Identify which cell holds the provided text, then report its (X, Y) central coordinate. 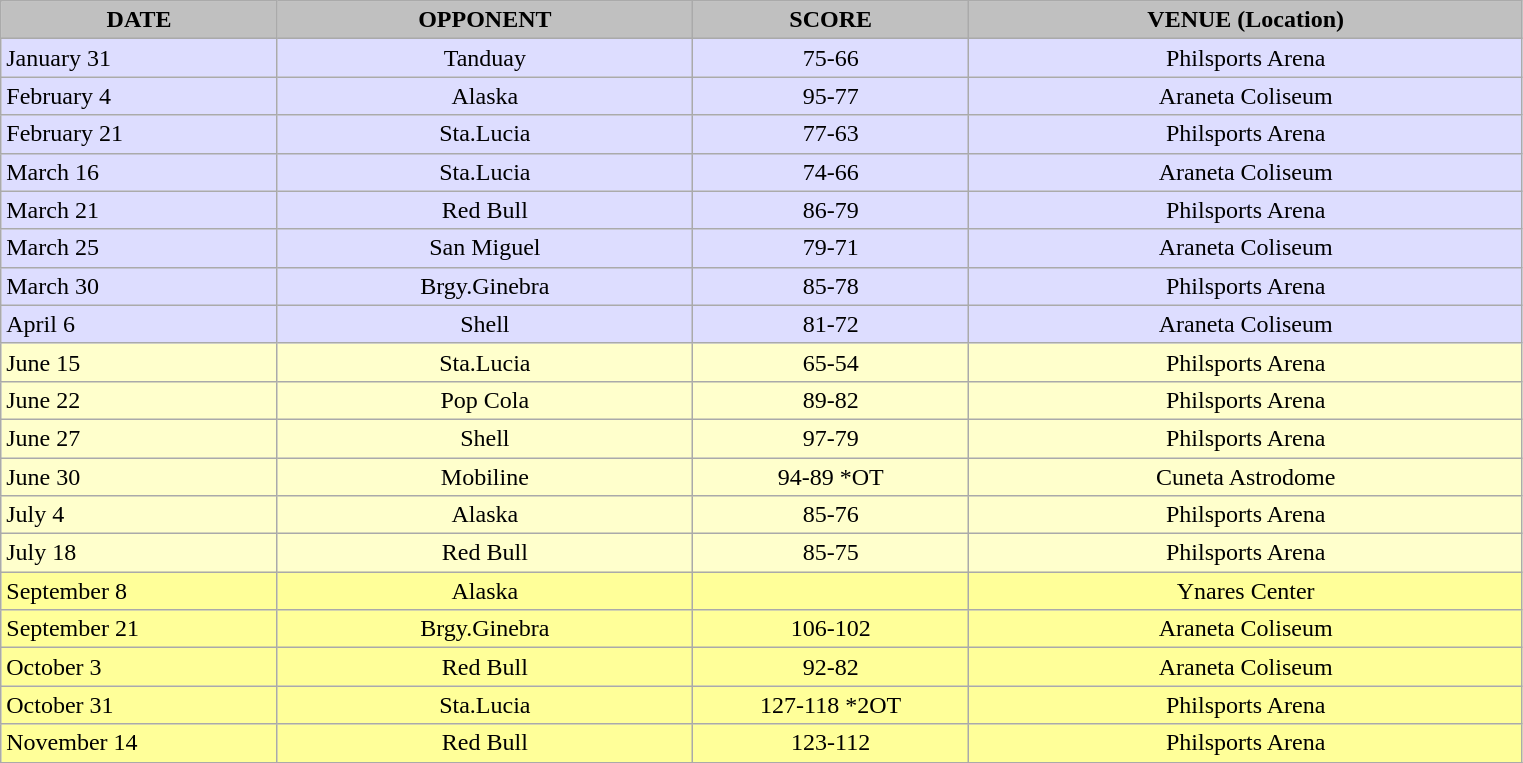
June 22 (140, 400)
Tanduay (484, 58)
85-76 (830, 515)
October 31 (140, 705)
VENUE (Location) (1246, 20)
75-66 (830, 58)
123-112 (830, 743)
June 30 (140, 477)
86-79 (830, 210)
April 6 (140, 324)
July 18 (140, 553)
97-79 (830, 438)
65-54 (830, 362)
San Miguel (484, 248)
95-77 (830, 96)
106-102 (830, 629)
SCORE (830, 20)
November 14 (140, 743)
September 21 (140, 629)
77-63 (830, 134)
127-118 *2OT (830, 705)
94-89 *OT (830, 477)
OPPONENT (484, 20)
85-75 (830, 553)
March 21 (140, 210)
81-72 (830, 324)
June 15 (140, 362)
September 8 (140, 591)
Ynares Center (1246, 591)
DATE (140, 20)
February 4 (140, 96)
March 16 (140, 172)
June 27 (140, 438)
March 30 (140, 286)
85-78 (830, 286)
February 21 (140, 134)
79-71 (830, 248)
July 4 (140, 515)
74-66 (830, 172)
Cuneta Astrodome (1246, 477)
Mobiline (484, 477)
92-82 (830, 667)
January 31 (140, 58)
March 25 (140, 248)
89-82 (830, 400)
Pop Cola (484, 400)
October 3 (140, 667)
